Capture the cell that displays the provided text and extract its [X, Y] central coordinate. 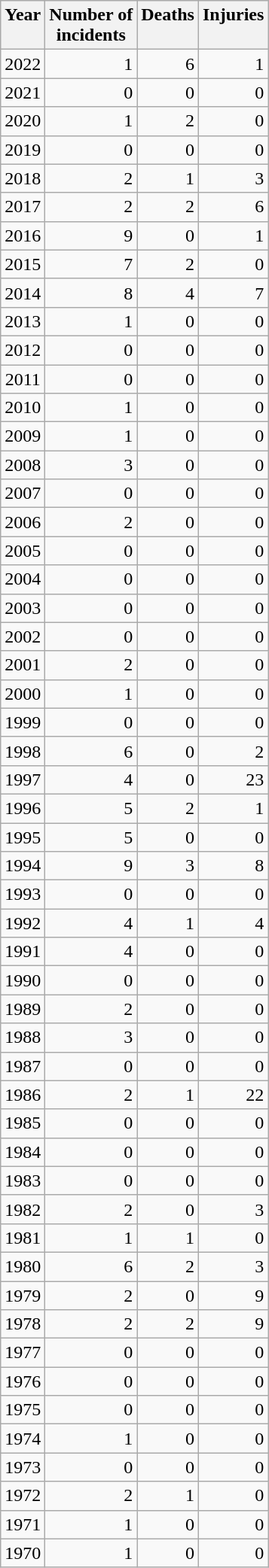
2017 [23, 207]
2003 [23, 608]
Number ofincidents [91, 26]
1996 [23, 808]
2013 [23, 321]
1988 [23, 1038]
1981 [23, 1238]
2007 [23, 494]
1976 [23, 1381]
1984 [23, 1152]
2004 [23, 579]
2020 [23, 121]
1975 [23, 1410]
2011 [23, 378]
1990 [23, 980]
1979 [23, 1295]
2001 [23, 665]
1997 [23, 779]
1980 [23, 1266]
1971 [23, 1524]
2021 [23, 93]
Deaths [168, 26]
1991 [23, 952]
2010 [23, 408]
2015 [23, 264]
1982 [23, 1209]
2000 [23, 694]
1994 [23, 866]
22 [233, 1095]
1978 [23, 1324]
1989 [23, 1009]
1970 [23, 1553]
1977 [23, 1353]
2006 [23, 522]
1993 [23, 895]
2008 [23, 465]
2002 [23, 637]
2012 [23, 350]
1972 [23, 1496]
23 [233, 779]
1995 [23, 837]
1987 [23, 1066]
Injuries [233, 26]
2014 [23, 293]
1998 [23, 751]
1986 [23, 1095]
2009 [23, 436]
Year [23, 26]
2022 [23, 64]
2005 [23, 551]
1999 [23, 722]
2016 [23, 236]
1974 [23, 1439]
1985 [23, 1123]
2019 [23, 150]
1992 [23, 923]
2018 [23, 178]
1973 [23, 1467]
1983 [23, 1181]
